Provide the [x, y] coordinate of the cell's center where the given text is located.  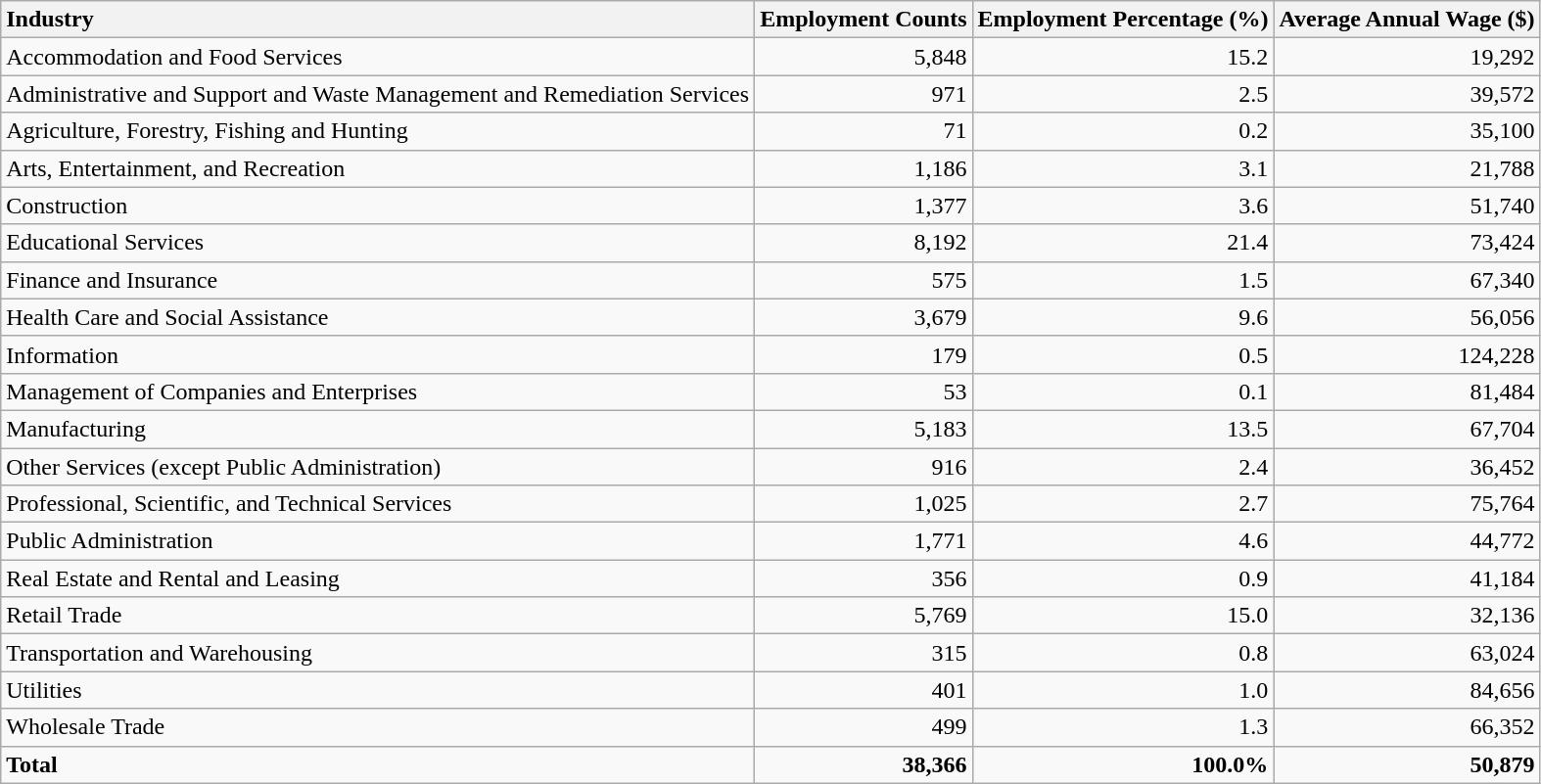
39,572 [1407, 94]
971 [864, 94]
67,340 [1407, 280]
13.5 [1123, 429]
1.3 [1123, 727]
1,771 [864, 541]
35,100 [1407, 131]
Information [378, 354]
0.5 [1123, 354]
356 [864, 578]
73,424 [1407, 243]
Other Services (except Public Administration) [378, 467]
15.0 [1123, 616]
916 [864, 467]
1,377 [864, 206]
3.6 [1123, 206]
315 [864, 653]
Transportation and Warehousing [378, 653]
Construction [378, 206]
84,656 [1407, 690]
124,228 [1407, 354]
179 [864, 354]
Wholesale Trade [378, 727]
71 [864, 131]
1,025 [864, 504]
Administrative and Support and Waste Management and Remediation Services [378, 94]
5,848 [864, 57]
81,484 [1407, 392]
66,352 [1407, 727]
36,452 [1407, 467]
0.2 [1123, 131]
Finance and Insurance [378, 280]
Accommodation and Food Services [378, 57]
38,366 [864, 764]
Employment Percentage (%) [1123, 20]
Total [378, 764]
9.6 [1123, 317]
0.1 [1123, 392]
1,186 [864, 168]
Manufacturing [378, 429]
Management of Companies and Enterprises [378, 392]
8,192 [864, 243]
1.5 [1123, 280]
100.0% [1123, 764]
21,788 [1407, 168]
499 [864, 727]
51,740 [1407, 206]
56,056 [1407, 317]
41,184 [1407, 578]
63,024 [1407, 653]
Retail Trade [378, 616]
2.7 [1123, 504]
0.8 [1123, 653]
Public Administration [378, 541]
0.9 [1123, 578]
Real Estate and Rental and Leasing [378, 578]
3,679 [864, 317]
Professional, Scientific, and Technical Services [378, 504]
50,879 [1407, 764]
2.4 [1123, 467]
2.5 [1123, 94]
Agriculture, Forestry, Fishing and Hunting [378, 131]
3.1 [1123, 168]
Educational Services [378, 243]
Arts, Entertainment, and Recreation [378, 168]
Utilities [378, 690]
5,183 [864, 429]
Average Annual Wage ($) [1407, 20]
75,764 [1407, 504]
5,769 [864, 616]
44,772 [1407, 541]
Employment Counts [864, 20]
21.4 [1123, 243]
401 [864, 690]
4.6 [1123, 541]
53 [864, 392]
1.0 [1123, 690]
Industry [378, 20]
575 [864, 280]
32,136 [1407, 616]
19,292 [1407, 57]
67,704 [1407, 429]
15.2 [1123, 57]
Health Care and Social Assistance [378, 317]
